Return the [X, Y] coordinate for the center point of the cell that contains the specified text.  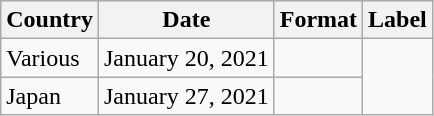
Format [318, 20]
January 27, 2021 [186, 96]
January 20, 2021 [186, 58]
Various [50, 58]
Date [186, 20]
Label [398, 20]
Country [50, 20]
Japan [50, 96]
